Scan for the cell matching the given text and deliver its [X, Y] coordinate at center. 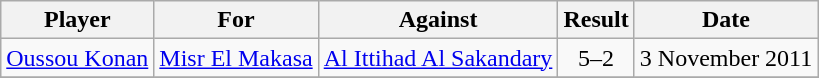
Date [726, 20]
5–2 [596, 58]
Oussou Konan [78, 58]
Against [438, 20]
3 November 2011 [726, 58]
Misr El Makasa [236, 58]
For [236, 20]
Player [78, 20]
Result [596, 20]
Al Ittihad Al Sakandary [438, 58]
